Search for the cell housing the specified text and yield its [x, y] center coordinate. 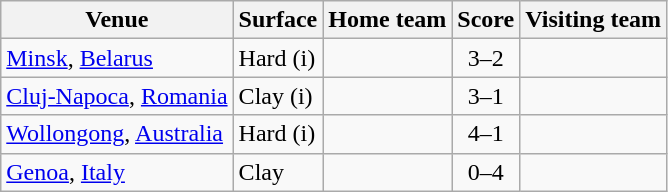
0–4 [486, 172]
Clay [278, 172]
Genoa, Italy [117, 172]
Venue [117, 20]
Surface [278, 20]
Cluj-Napoca, Romania [117, 96]
4–1 [486, 134]
3–2 [486, 58]
Wollongong, Australia [117, 134]
3–1 [486, 96]
Home team [388, 20]
Score [486, 20]
Clay (i) [278, 96]
Minsk, Belarus [117, 58]
Visiting team [594, 20]
